Identify which cell holds the provided text, then report its [X, Y] central coordinate. 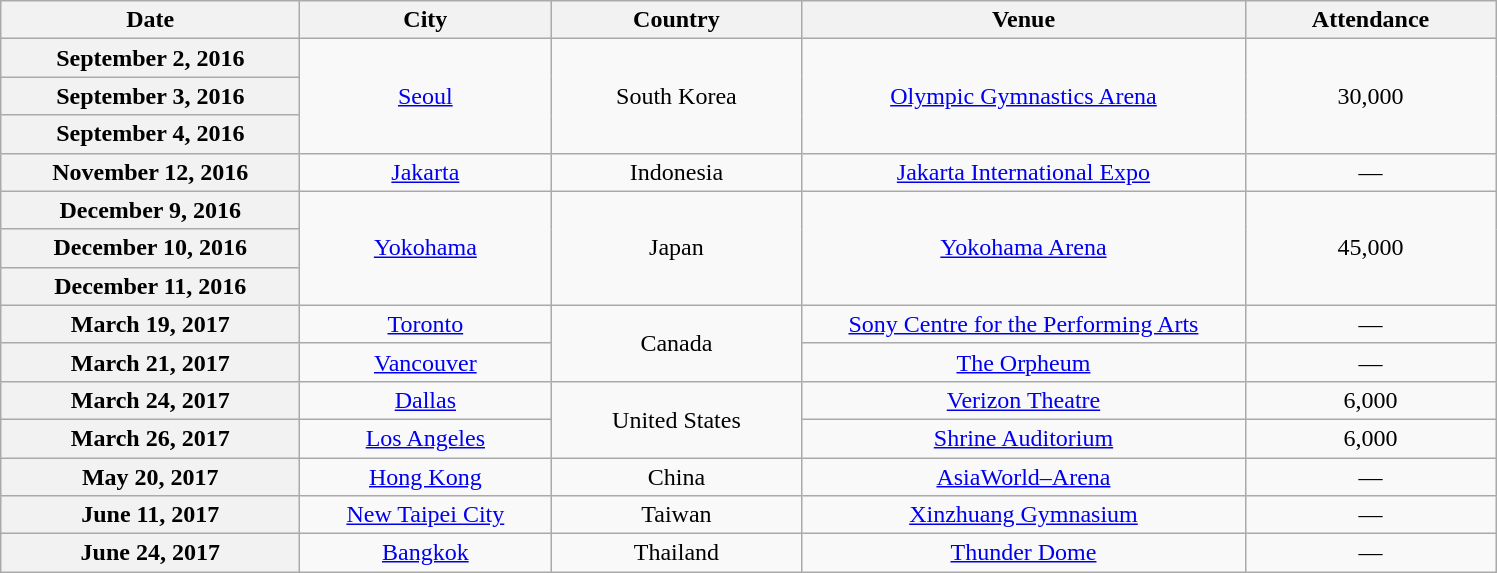
The Orpheum [1024, 362]
Hong Kong [426, 477]
December 10, 2016 [150, 248]
Date [150, 20]
Verizon Theatre [1024, 400]
Attendance [1370, 20]
September 2, 2016 [150, 58]
March 24, 2017 [150, 400]
Toronto [426, 324]
30,000 [1370, 96]
March 21, 2017 [150, 362]
March 19, 2017 [150, 324]
45,000 [1370, 248]
Indonesia [676, 172]
Venue [1024, 20]
AsiaWorld–Arena [1024, 477]
Yokohama Arena [1024, 248]
May 20, 2017 [150, 477]
Shrine Auditorium [1024, 438]
Thunder Dome [1024, 553]
September 3, 2016 [150, 96]
Olympic Gymnastics Arena [1024, 96]
December 11, 2016 [150, 286]
Dallas [426, 400]
South Korea [676, 96]
November 12, 2016 [150, 172]
Bangkok [426, 553]
Jakarta [426, 172]
United States [676, 419]
Sony Centre for the Performing Arts [1024, 324]
December 9, 2016 [150, 210]
Taiwan [676, 515]
Japan [676, 248]
March 26, 2017 [150, 438]
Xinzhuang Gymnasium [1024, 515]
New Taipei City [426, 515]
September 4, 2016 [150, 134]
June 11, 2017 [150, 515]
Los Angeles [426, 438]
City [426, 20]
June 24, 2017 [150, 553]
China [676, 477]
Thailand [676, 553]
Jakarta International Expo [1024, 172]
Country [676, 20]
Vancouver [426, 362]
Canada [676, 343]
Seoul [426, 96]
Yokohama [426, 248]
